Scan for the cell matching the given text and deliver its [x, y] coordinate at center. 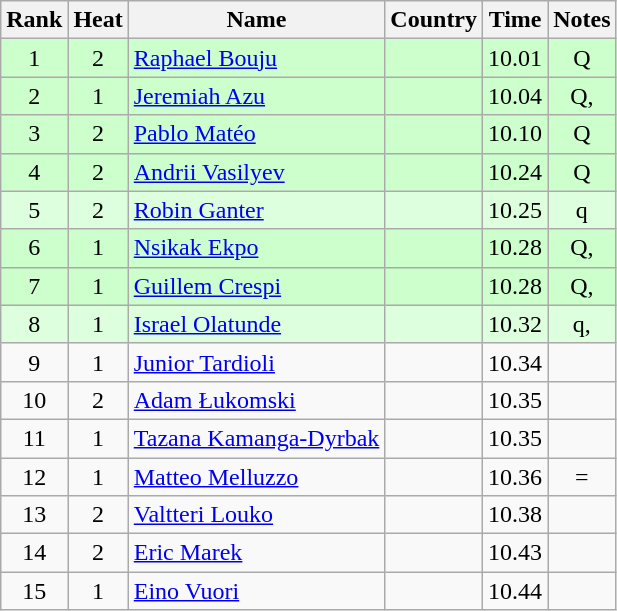
5 [34, 210]
10.24 [516, 172]
Junior Tardioli [256, 362]
10.44 [516, 591]
10.38 [516, 515]
q, [582, 324]
Pablo Matéo [256, 134]
Eino Vuori [256, 591]
7 [34, 286]
14 [34, 553]
10.10 [516, 134]
Andrii Vasilyev [256, 172]
8 [34, 324]
Matteo Melluzzo [256, 477]
4 [34, 172]
10.34 [516, 362]
Guillem Crespi [256, 286]
10.01 [516, 58]
12 [34, 477]
Country [434, 20]
Nsikak Ekpo [256, 248]
Adam Łukomski [256, 400]
Name [256, 20]
Tazana Kamanga-Dyrbak [256, 438]
Rank [34, 20]
11 [34, 438]
10.43 [516, 553]
Robin Ganter [256, 210]
10 [34, 400]
Heat [98, 20]
Israel Olatunde [256, 324]
Raphael Bouju [256, 58]
6 [34, 248]
3 [34, 134]
q [582, 210]
10.04 [516, 96]
Notes [582, 20]
Eric Marek [256, 553]
10.36 [516, 477]
10.25 [516, 210]
10.32 [516, 324]
Valtteri Louko [256, 515]
Time [516, 20]
15 [34, 591]
9 [34, 362]
= [582, 477]
Jeremiah Azu [256, 96]
13 [34, 515]
